From the cell containing the given text, extract its center point as (x, y) coordinate. 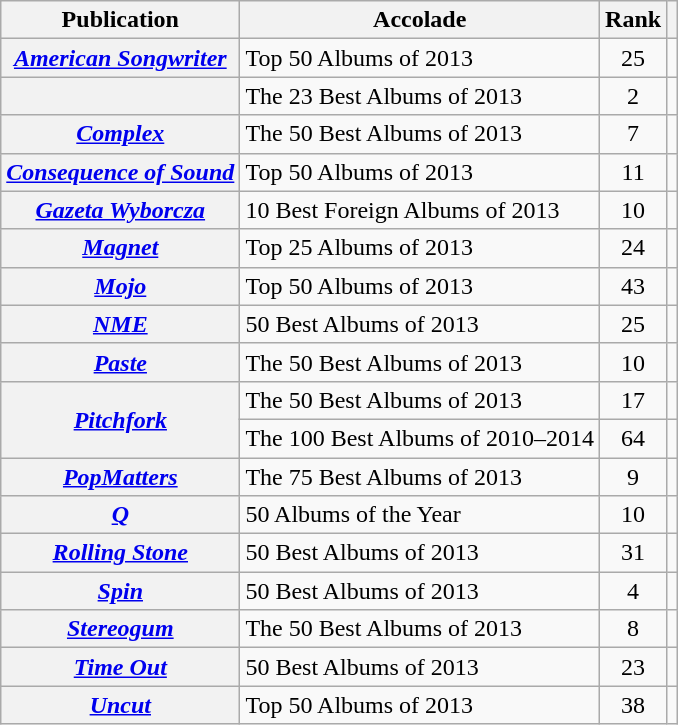
Complex (120, 134)
11 (634, 172)
17 (634, 400)
Accolade (420, 20)
Time Out (120, 667)
9 (634, 477)
Publication (120, 20)
31 (634, 553)
8 (634, 629)
Pitchfork (120, 419)
Uncut (120, 705)
The 100 Best Albums of 2010–2014 (420, 438)
7 (634, 134)
The 23 Best Albums of 2013 (420, 96)
38 (634, 705)
Q (120, 515)
4 (634, 591)
Rank (634, 20)
The 75 Best Albums of 2013 (420, 477)
PopMatters (120, 477)
American Songwriter (120, 58)
Spin (120, 591)
2 (634, 96)
Gazeta Wyborcza (120, 210)
50 Albums of the Year (420, 515)
24 (634, 248)
Mojo (120, 286)
Rolling Stone (120, 553)
Top 25 Albums of 2013 (420, 248)
Paste (120, 362)
64 (634, 438)
Magnet (120, 248)
Consequence of Sound (120, 172)
10 Best Foreign Albums of 2013 (420, 210)
43 (634, 286)
Stereogum (120, 629)
NME (120, 324)
23 (634, 667)
